Find where the given text appears and provide that cell's center as (X, Y) coordinate. 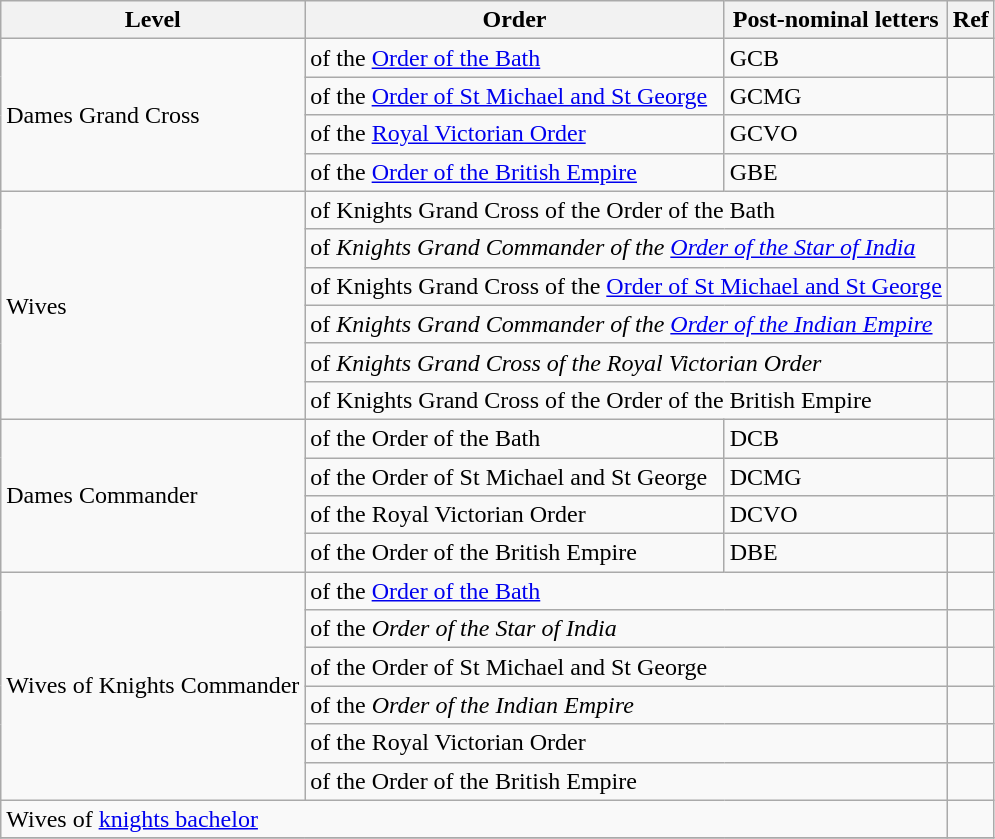
Dames Commander (153, 495)
Wives of knights bachelor (474, 819)
Order (514, 20)
of Knights Grand Cross of the Order of St Michael and St George (626, 286)
Dames Grand Cross (153, 115)
Ref (970, 20)
DCMG (836, 477)
DCVO (836, 515)
of the Order of the Indian Empire (626, 705)
of Knights Grand Commander of the Order of the Indian Empire (626, 324)
of Knights Grand Commander of the Order of the Star of India (626, 248)
Level (153, 20)
Wives of Knights Commander (153, 686)
of Knights Grand Cross of the Order of the Bath (626, 210)
GBE (836, 172)
Post-nominal letters (836, 20)
of Knights Grand Cross of the Royal Victorian Order (626, 362)
GCMG (836, 96)
DBE (836, 553)
Wives (153, 305)
GCVO (836, 134)
of Knights Grand Cross of the Order of the British Empire (626, 400)
GCB (836, 58)
of the Order of the Star of India (626, 629)
DCB (836, 438)
